Detect which cell encompasses the target text, then output its [x, y] center coordinate. 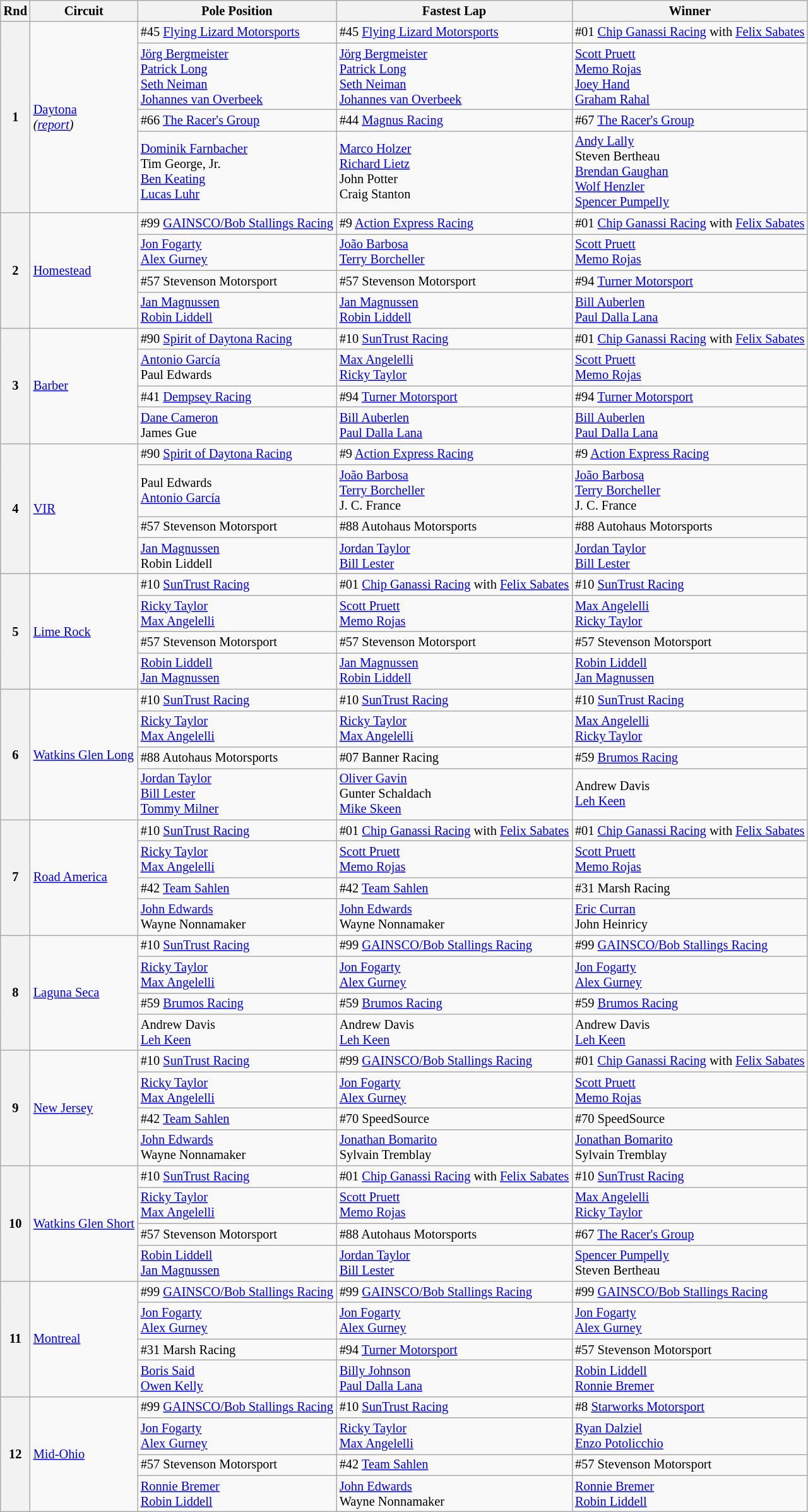
Lime Rock [84, 632]
1 [15, 117]
Billy Johnson Paul Dalla Lana [454, 1378]
Homestead [84, 270]
#44 Magnus Racing [454, 120]
Barber [84, 385]
Spencer Pumpelly Steven Bertheau [689, 1263]
8 [15, 993]
Dane Cameron James Gue [237, 425]
Pole Position [237, 11]
#41 Dempsey Racing [237, 397]
Fastest Lap [454, 11]
João Barbosa Terry Borcheller [454, 252]
Ryan Dalziel Enzo Potolicchio [689, 1436]
Marco Holzer Richard Lietz John Potter Craig Stanton [454, 172]
Montreal [84, 1339]
Winner [689, 11]
5 [15, 632]
12 [15, 1454]
10 [15, 1224]
3 [15, 385]
Andy Lally Steven Bertheau Brendan Gaughan Wolf Henzler Spencer Pumpelly [689, 172]
Boris Said Owen Kelly [237, 1378]
Road America [84, 878]
Jordan Taylor Bill Lester Tommy Milner [237, 794]
4 [15, 509]
Circuit [84, 11]
#66 The Racer's Group [237, 120]
Laguna Seca [84, 993]
#8 Starworks Motorsport [689, 1407]
New Jersey [84, 1108]
2 [15, 270]
Oliver Gavin Gunter Schaldach Mike Skeen [454, 794]
11 [15, 1339]
Eric Curran John Heinricy [689, 917]
Rnd [15, 11]
#07 Banner Racing [454, 757]
Mid-Ohio [84, 1454]
Dominik Farnbacher Tim George, Jr. Ben Keating Lucas Luhr [237, 172]
Antonio García Paul Edwards [237, 368]
Daytona(report) [84, 117]
6 [15, 754]
Robin Liddell Ronnie Bremer [689, 1378]
Paul Edwards Antonio García [237, 491]
VIR [84, 509]
7 [15, 878]
Watkins Glen Short [84, 1224]
Scott Pruett Memo Rojas Joey Hand Graham Rahal [689, 76]
Watkins Glen Long [84, 754]
9 [15, 1108]
